For the text-containing cell, return its midpoint in (X, Y) coordinate format. 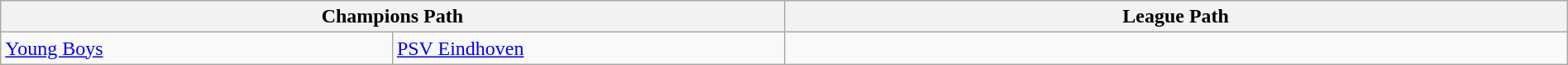
Champions Path (392, 17)
League Path (1176, 17)
PSV Eindhoven (588, 48)
Young Boys (197, 48)
